Scan for the cell matching the given text and deliver its (x, y) coordinate at center. 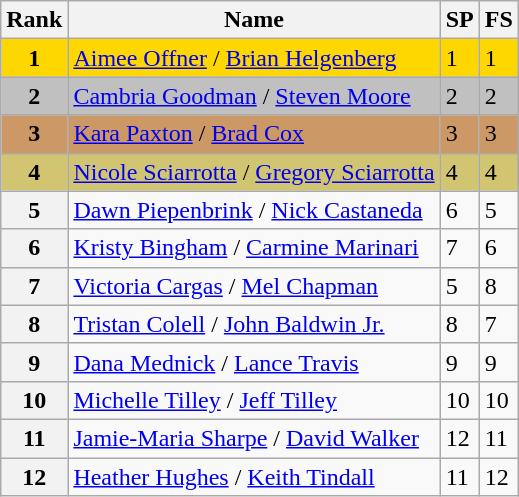
Dawn Piepenbrink / Nick Castaneda (254, 210)
Michelle Tilley / Jeff Tilley (254, 400)
Dana Mednick / Lance Travis (254, 362)
Tristan Colell / John Baldwin Jr. (254, 324)
Kara Paxton / Brad Cox (254, 134)
Name (254, 20)
Victoria Cargas / Mel Chapman (254, 286)
Cambria Goodman / Steven Moore (254, 96)
Kristy Bingham / Carmine Marinari (254, 248)
FS (498, 20)
Aimee Offner / Brian Helgenberg (254, 58)
Nicole Sciarrotta / Gregory Sciarrotta (254, 172)
SP (460, 20)
Rank (34, 20)
Jamie-Maria Sharpe / David Walker (254, 438)
Heather Hughes / Keith Tindall (254, 477)
